Extract the [X, Y] coordinate from the center of the cell holding the provided text.  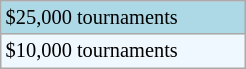
$25,000 tournaments [124, 17]
$10,000 tournaments [124, 51]
